Provide the [X, Y] coordinate of the cell's center where the given text is located.  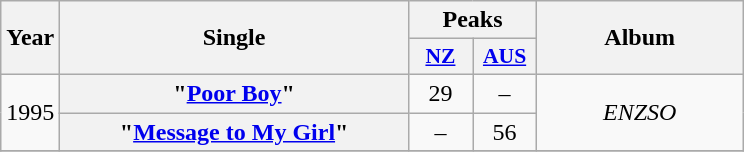
56 [504, 131]
ENZSO [640, 112]
29 [440, 93]
"Poor Boy" [234, 93]
1995 [30, 112]
Year [30, 38]
Album [640, 38]
AUS [504, 57]
Single [234, 38]
"Message to My Girl" [234, 131]
NZ [440, 57]
Peaks [472, 20]
